Determine the [x, y] coordinate at the center of the cell enclosing the given text.  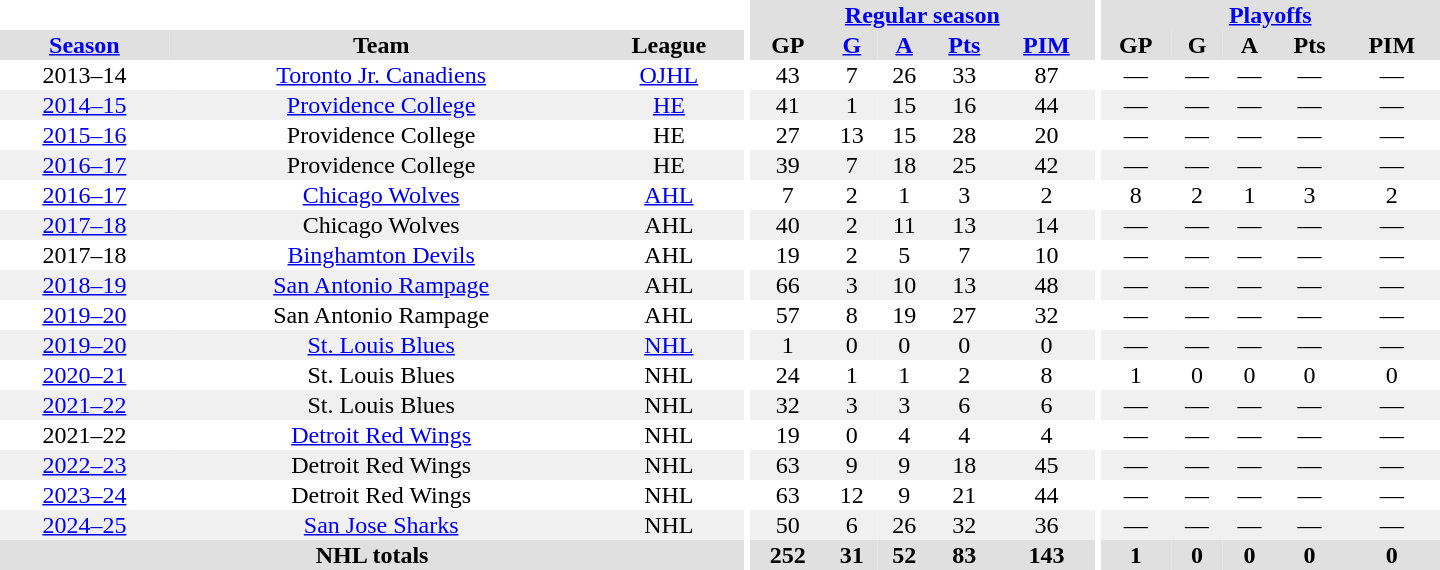
2018–19 [84, 285]
Binghamton Devils [382, 255]
2013–14 [84, 75]
2014–15 [84, 105]
Team [382, 45]
League [670, 45]
Regular season [922, 15]
25 [964, 165]
31 [852, 555]
2022–23 [84, 465]
50 [788, 525]
52 [904, 555]
41 [788, 105]
87 [1046, 75]
Season [84, 45]
20 [1046, 135]
33 [964, 75]
43 [788, 75]
2020–21 [84, 375]
83 [964, 555]
2024–25 [84, 525]
45 [1046, 465]
57 [788, 315]
NHL totals [372, 555]
42 [1046, 165]
66 [788, 285]
OJHL [670, 75]
14 [1046, 225]
252 [788, 555]
24 [788, 375]
39 [788, 165]
16 [964, 105]
143 [1046, 555]
San Jose Sharks [382, 525]
5 [904, 255]
40 [788, 225]
2023–24 [84, 495]
21 [964, 495]
Playoffs [1270, 15]
28 [964, 135]
12 [852, 495]
2015–16 [84, 135]
48 [1046, 285]
Toronto Jr. Canadiens [382, 75]
11 [904, 225]
36 [1046, 525]
